Return [x, y] of the center of cell containing provided text 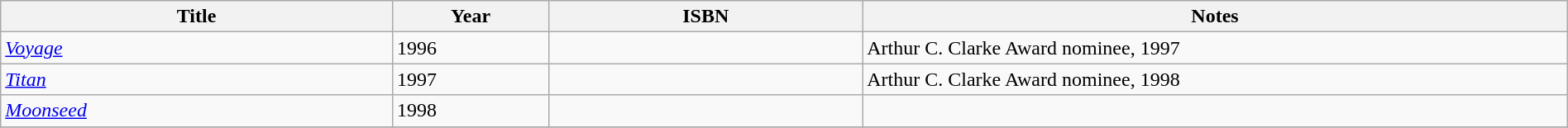
1997 [470, 79]
Titan [197, 79]
ISBN [706, 17]
Moonseed [197, 111]
Year [470, 17]
Voyage [197, 48]
Arthur C. Clarke Award nominee, 1998 [1216, 79]
Title [197, 17]
1998 [470, 111]
Notes [1216, 17]
1996 [470, 48]
Arthur C. Clarke Award nominee, 1997 [1216, 48]
